Find where the given text appears and provide that cell's center as (X, Y) coordinate. 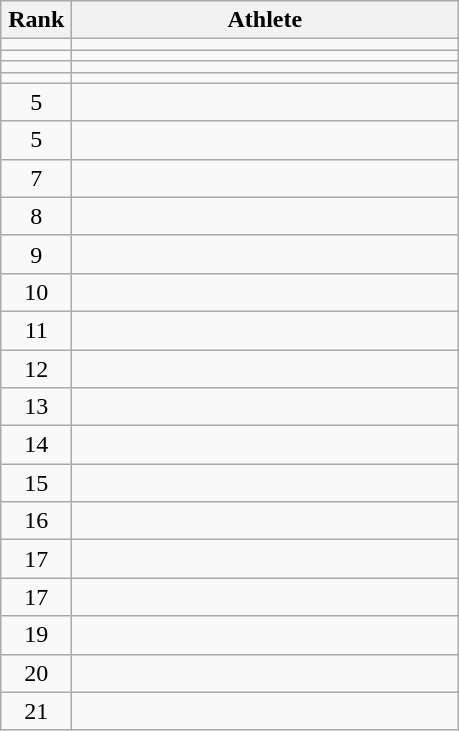
11 (36, 330)
7 (36, 178)
14 (36, 445)
10 (36, 292)
13 (36, 407)
9 (36, 254)
16 (36, 521)
Athlete (265, 20)
19 (36, 635)
12 (36, 369)
8 (36, 216)
15 (36, 483)
Rank (36, 20)
20 (36, 673)
21 (36, 711)
